Identify which cell holds the provided text, then report its [x, y] central coordinate. 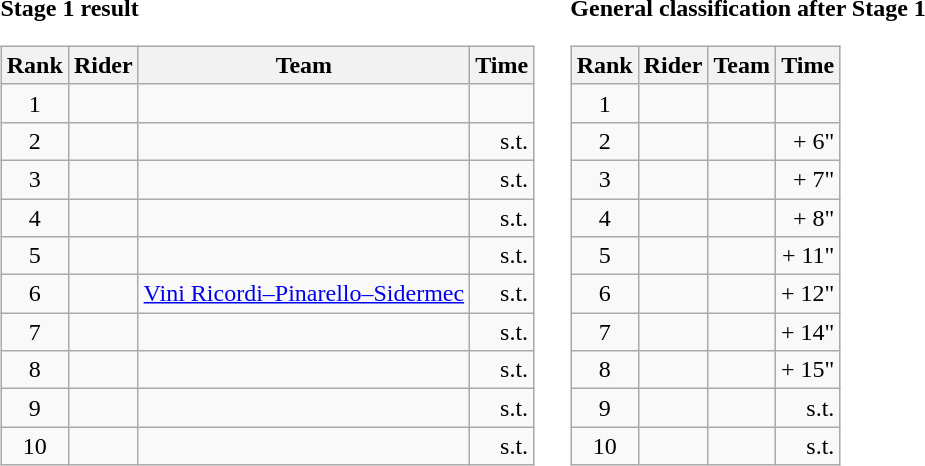
+ 14" [807, 332]
+ 12" [807, 294]
+ 15" [807, 370]
+ 11" [807, 256]
Vini Ricordi–Pinarello–Sidermec [304, 294]
+ 8" [807, 217]
+ 7" [807, 179]
+ 6" [807, 141]
